Locate the cell with the specified text and output its (X, Y) center coordinate. 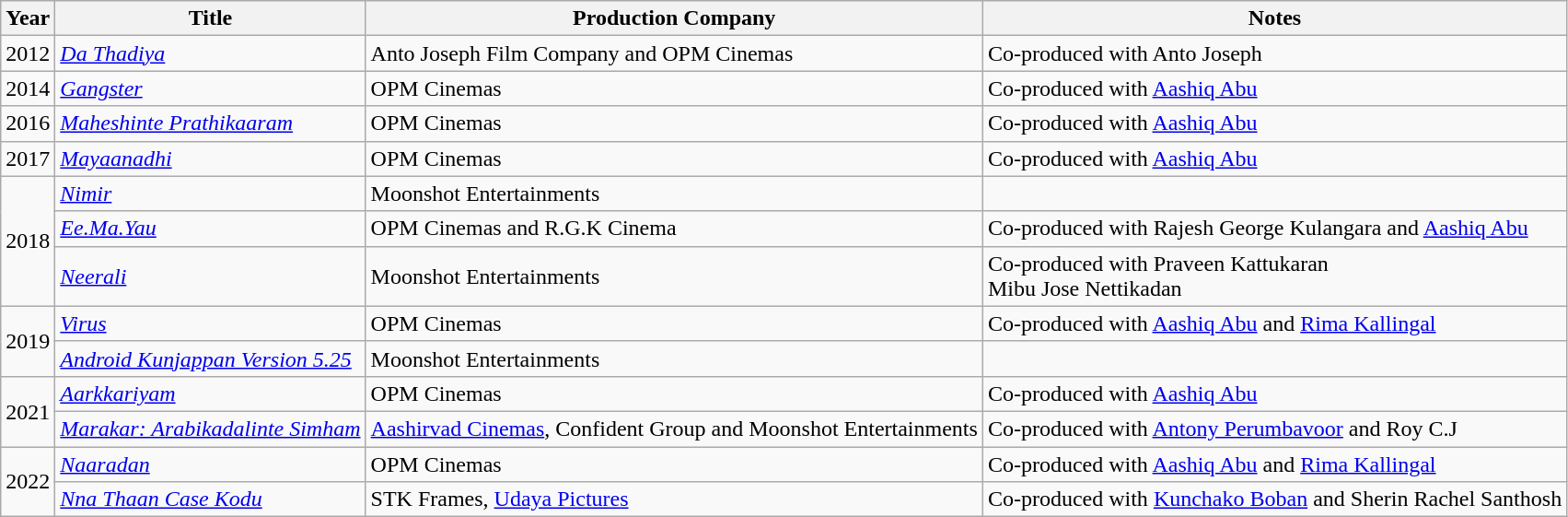
Co-produced with Rajesh George Kulangara and Aashiq Abu (1274, 229)
Virus (210, 323)
2014 (28, 88)
Maheshinte Prathikaaram (210, 123)
2012 (28, 53)
2019 (28, 341)
Co-produced with Kunchako Boban and Sherin Rachel Santhosh (1274, 499)
Ee.Ma.Yau (210, 229)
Title (210, 18)
Production Company (674, 18)
Co-produced with Praveen KattukaranMibu Jose Nettikadan (1274, 276)
2016 (28, 123)
Aashirvad Cinemas, Confident Group and Moonshot Entertainments (674, 429)
Neerali (210, 276)
Co-produced with Anto Joseph (1274, 53)
Co-produced with Antony Perumbavoor and Roy C.J (1274, 429)
Android Kunjappan Version 5.25 (210, 358)
2017 (28, 159)
Gangster (210, 88)
2022 (28, 481)
Nna Thaan Case Kodu (210, 499)
Anto Joseph Film Company and OPM Cinemas (674, 53)
Year (28, 18)
OPM Cinemas and R.G.K Cinema (674, 229)
Mayaanadhi (210, 159)
2018 (28, 241)
Aarkkariyam (210, 394)
Notes (1274, 18)
Naaradan (210, 464)
STK Frames, Udaya Pictures (674, 499)
Nimir (210, 194)
2021 (28, 411)
Marakar: Arabikadalinte Simham (210, 429)
Da Thadiya (210, 53)
